Locate the cell with the specified text and output its (x, y) center coordinate. 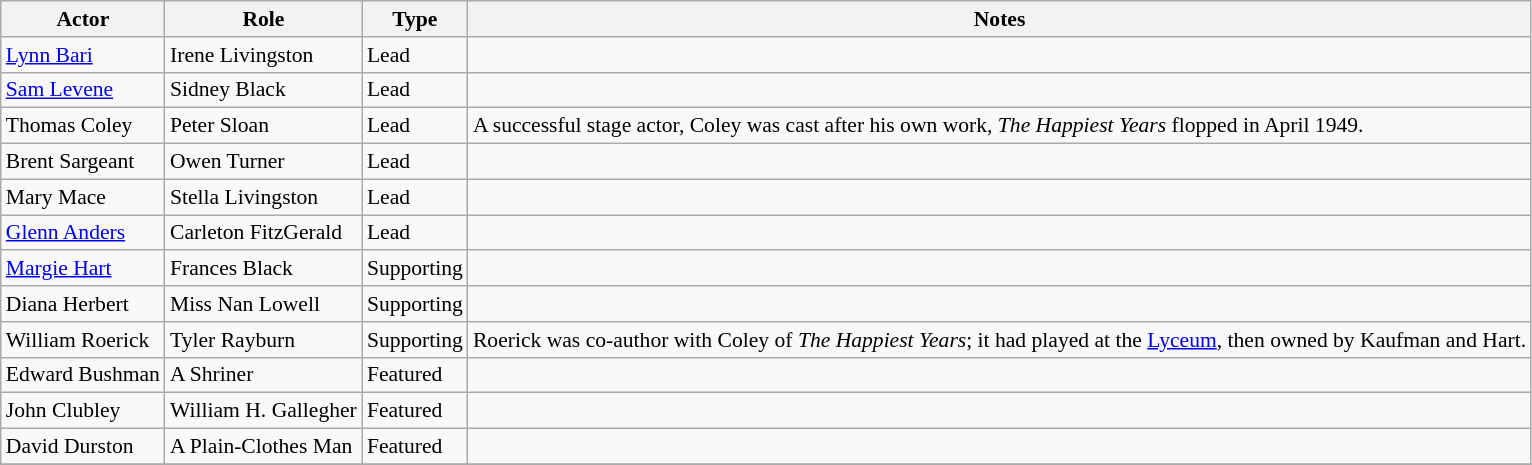
Mary Mace (83, 197)
Margie Hart (83, 269)
Lynn Bari (83, 55)
Edward Bushman (83, 375)
Peter Sloan (264, 126)
Diana Herbert (83, 304)
A successful stage actor, Coley was cast after his own work, The Happiest Years flopped in April 1949. (1000, 126)
A Shriner (264, 375)
Tyler Rayburn (264, 340)
Stella Livingston (264, 197)
William Roerick (83, 340)
Actor (83, 19)
Thomas Coley (83, 126)
Miss Nan Lowell (264, 304)
David Durston (83, 447)
Roerick was co-author with Coley of The Happiest Years; it had played at the Lyceum, then owned by Kaufman and Hart. (1000, 340)
A Plain-Clothes Man (264, 447)
Type (415, 19)
Notes (1000, 19)
John Clubley (83, 411)
Sidney Black (264, 90)
Glenn Anders (83, 233)
Role (264, 19)
Irene Livingston (264, 55)
Brent Sargeant (83, 162)
Frances Black (264, 269)
William H. Gallegher (264, 411)
Carleton FitzGerald (264, 233)
Sam Levene (83, 90)
Owen Turner (264, 162)
